Pinpoint the cell where the given text exists, returning its [X, Y] midpoint coordinate. 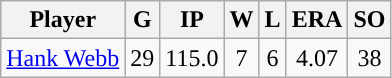
Player [63, 20]
ERA [317, 20]
Hank Webb [63, 58]
W [242, 20]
7 [242, 58]
6 [272, 58]
29 [142, 58]
G [142, 20]
4.07 [317, 58]
115.0 [192, 58]
SO [370, 20]
IP [192, 20]
L [272, 20]
38 [370, 58]
